From the cell containing the given text, extract its center point as (x, y) coordinate. 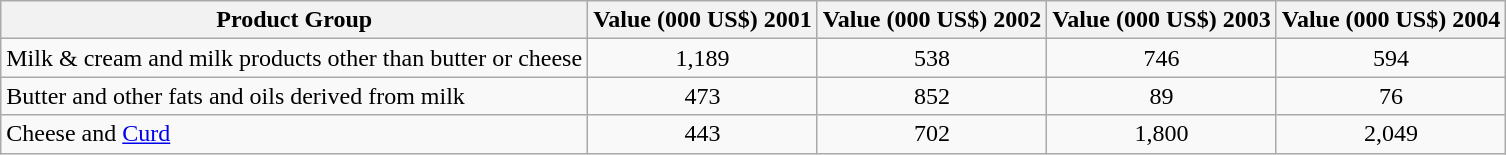
Value (000 US$) 2002 (932, 20)
2,049 (1391, 134)
746 (1162, 58)
Cheese and Curd (294, 134)
76 (1391, 96)
702 (932, 134)
443 (703, 134)
473 (703, 96)
89 (1162, 96)
1,189 (703, 58)
852 (932, 96)
Product Group (294, 20)
538 (932, 58)
Milk & cream and milk products other than butter or cheese (294, 58)
Value (000 US$) 2004 (1391, 20)
1,800 (1162, 134)
Value (000 US$) 2003 (1162, 20)
Value (000 US$) 2001 (703, 20)
Butter and other fats and oils derived from milk (294, 96)
594 (1391, 58)
